From the cell containing the given text, extract its center point as (X, Y) coordinate. 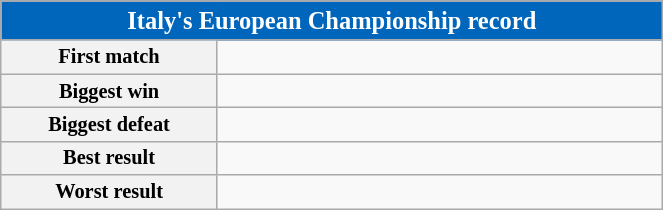
Italy's European Championship record (332, 20)
Biggest defeat (110, 124)
Best result (110, 158)
Worst result (110, 192)
First match (110, 57)
Biggest win (110, 91)
